For the text-containing cell, return its midpoint in (X, Y) coordinate format. 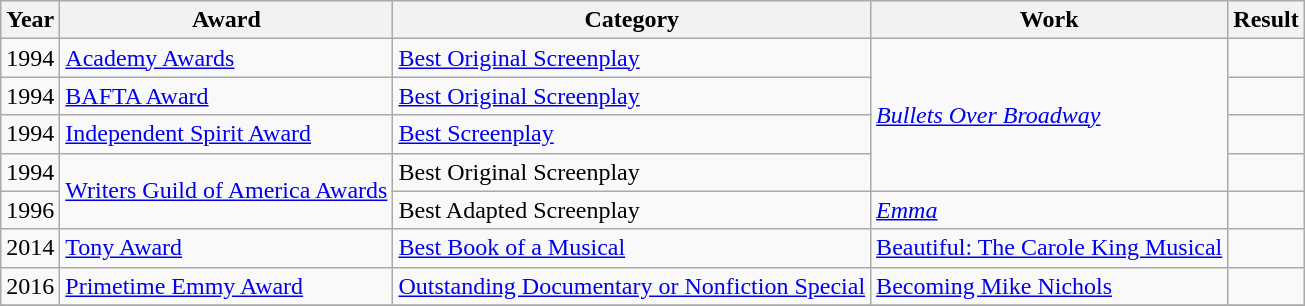
Best Screenplay (632, 134)
Bullets Over Broadway (1050, 115)
Academy Awards (226, 58)
2014 (30, 248)
Best Adapted Screenplay (632, 210)
Primetime Emmy Award (226, 286)
Award (226, 20)
BAFTA Award (226, 96)
Emma (1050, 210)
Becoming Mike Nichols (1050, 286)
Category (632, 20)
Independent Spirit Award (226, 134)
Year (30, 20)
Writers Guild of America Awards (226, 191)
2016 (30, 286)
Tony Award (226, 248)
Best Book of a Musical (632, 248)
Result (1266, 20)
Work (1050, 20)
Beautiful: The Carole King Musical (1050, 248)
Outstanding Documentary or Nonfiction Special (632, 286)
1996 (30, 210)
